Return [X, Y] of the center of cell containing provided text 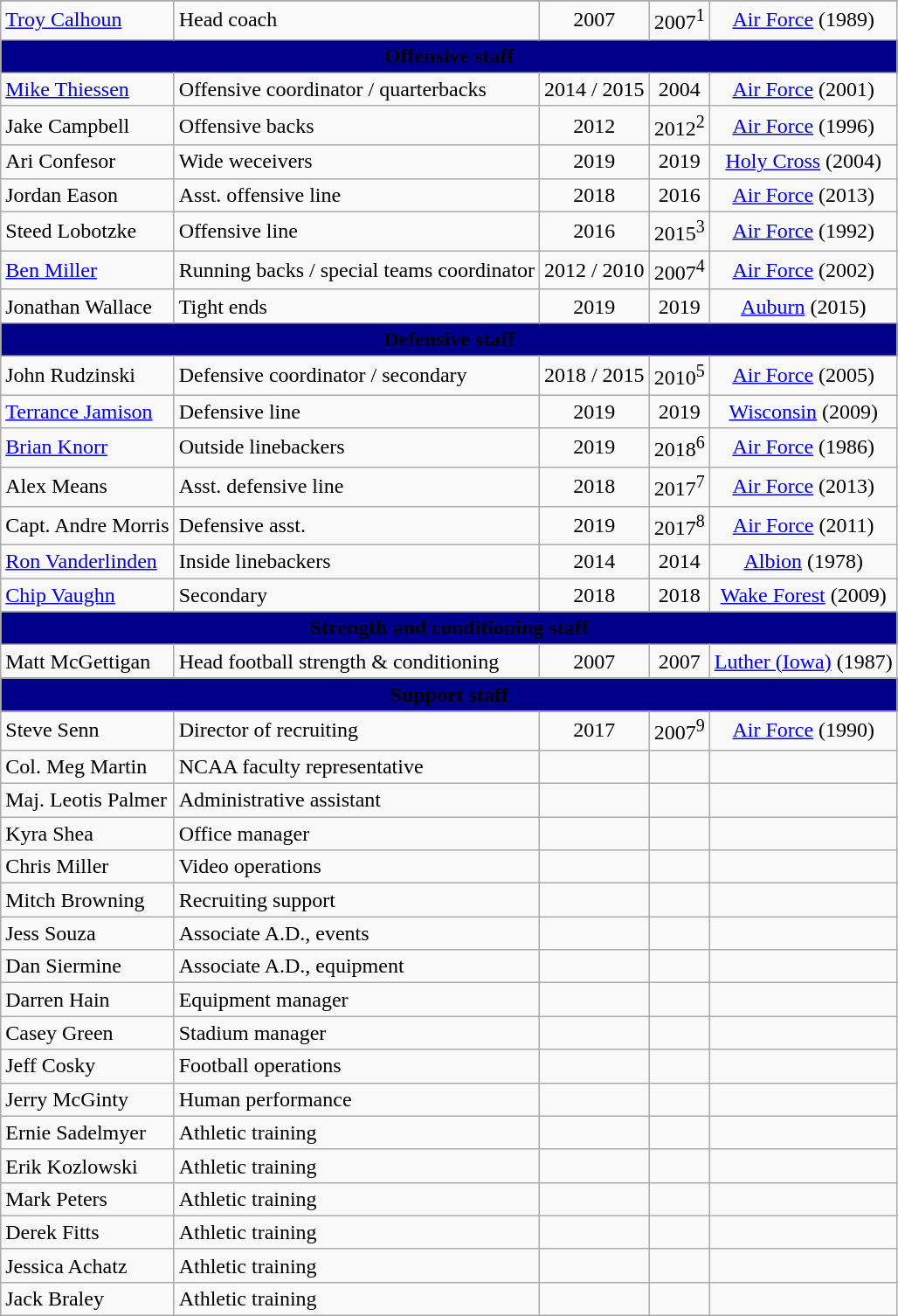
Associate A.D., events [356, 933]
Kyra Shea [87, 834]
Administrative assistant [356, 800]
Air Force (2011) [804, 526]
Defensive coordinator / secondary [356, 376]
Air Force (2005) [804, 376]
Steve Senn [87, 731]
2004 [680, 89]
Jordan Eason [87, 195]
Tight ends [356, 306]
Air Force (2002) [804, 271]
Ernie Sadelmyer [87, 1132]
Albion (1978) [804, 562]
Auburn (2015) [804, 306]
Jeff Cosky [87, 1066]
Recruiting support [356, 900]
Maj. Leotis Palmer [87, 800]
Ari Confesor [87, 162]
Mark Peters [87, 1199]
Defensive staff [449, 339]
Running backs / special teams coordinator [356, 271]
Terrance Jamison [87, 412]
NCAA faculty representative [356, 766]
Luther (Iowa) (1987) [804, 661]
Air Force (1996) [804, 126]
Erik Kozlowski [87, 1166]
20177 [680, 488]
2012 [594, 126]
Jerry McGinty [87, 1099]
Strength and conditioning staff [449, 628]
Alex Means [87, 488]
Jake Campbell [87, 126]
2018 / 2015 [594, 376]
Air Force (2001) [804, 89]
Office manager [356, 834]
Director of recruiting [356, 731]
Jonathan Wallace [87, 306]
20071 [680, 21]
Brian Knorr [87, 447]
Video operations [356, 867]
Air Force (1990) [804, 731]
Wisconsin (2009) [804, 412]
Offensive line [356, 231]
Steed Lobotzke [87, 231]
Human performance [356, 1099]
Asst. offensive line [356, 195]
Chip Vaughn [87, 595]
Offensive backs [356, 126]
2012 / 2010 [594, 271]
Ron Vanderlinden [87, 562]
20122 [680, 126]
Inside linebackers [356, 562]
Matt McGettigan [87, 661]
2017 [594, 731]
Defensive asst. [356, 526]
John Rudzinski [87, 376]
Associate A.D., equipment [356, 966]
Mike Thiessen [87, 89]
Holy Cross (2004) [804, 162]
Dan Siermine [87, 966]
20105 [680, 376]
Secondary [356, 595]
20079 [680, 731]
Air Force (1989) [804, 21]
Jess Souza [87, 933]
Air Force (1986) [804, 447]
Support staff [449, 695]
20178 [680, 526]
Mitch Browning [87, 900]
20153 [680, 231]
Jack Braley [87, 1299]
20074 [680, 271]
Chris Miller [87, 867]
Offensive staff [449, 56]
Offensive coordinator / quarterbacks [356, 89]
Air Force (1992) [804, 231]
Wake Forest (2009) [804, 595]
20186 [680, 447]
Football operations [356, 1066]
Stadium manager [356, 1033]
Capt. Andre Morris [87, 526]
Troy Calhoun [87, 21]
2014 / 2015 [594, 89]
Asst. defensive line [356, 488]
Col. Meg Martin [87, 766]
Ben Miller [87, 271]
Defensive line [356, 412]
Darren Hain [87, 1000]
Jessica Achatz [87, 1265]
Outside linebackers [356, 447]
Head coach [356, 21]
Derek Fitts [87, 1232]
Wide weceivers [356, 162]
Head football strength & conditioning [356, 661]
Equipment manager [356, 1000]
Casey Green [87, 1033]
